Search for the cell housing the specified text and yield its [X, Y] center coordinate. 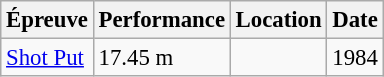
1984 [355, 58]
Date [355, 20]
Performance [162, 20]
Épreuve [47, 20]
Location [278, 20]
Shot Put [47, 58]
17.45 m [162, 58]
